Capture the cell that displays the provided text and extract its [x, y] central coordinate. 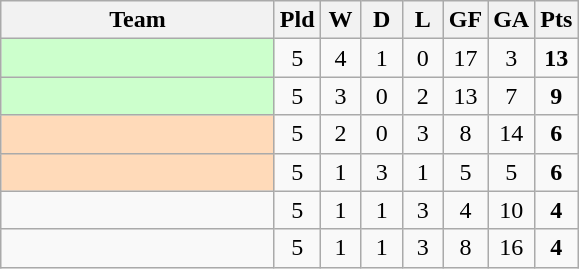
Team [138, 20]
L [422, 20]
D [382, 20]
16 [512, 248]
7 [512, 96]
17 [465, 58]
9 [556, 96]
10 [512, 210]
GA [512, 20]
Pld [297, 20]
GF [465, 20]
W [340, 20]
14 [512, 134]
Pts [556, 20]
